Output the (x, y) coordinate of the center of the cell containing the given text.  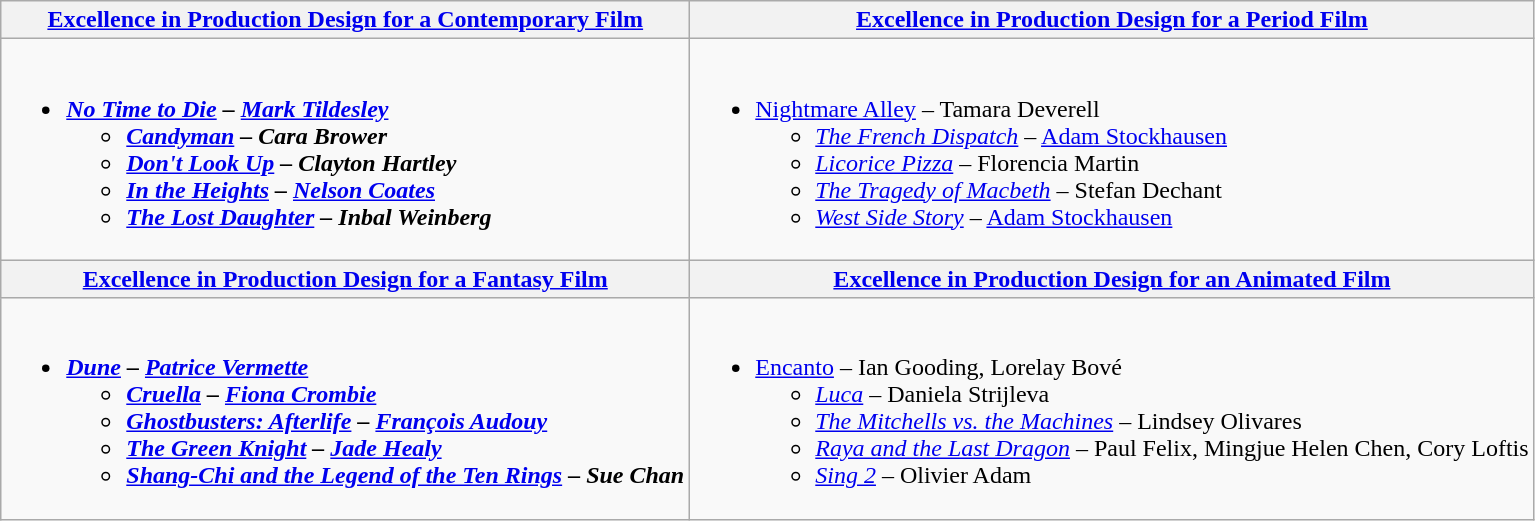
Excellence in Production Design for a Fantasy Film (346, 279)
Excellence in Production Design for a Period Film (1112, 20)
Excellence in Production Design for a Contemporary Film (346, 20)
Excellence in Production Design for an Animated Film (1112, 279)
No Time to Die – Mark TildesleyCandyman – Cara BrowerDon't Look Up – Clayton HartleyIn the Heights – Nelson CoatesThe Lost Daughter – Inbal Weinberg (346, 150)
